From the cell containing the given text, extract its center point as [x, y] coordinate. 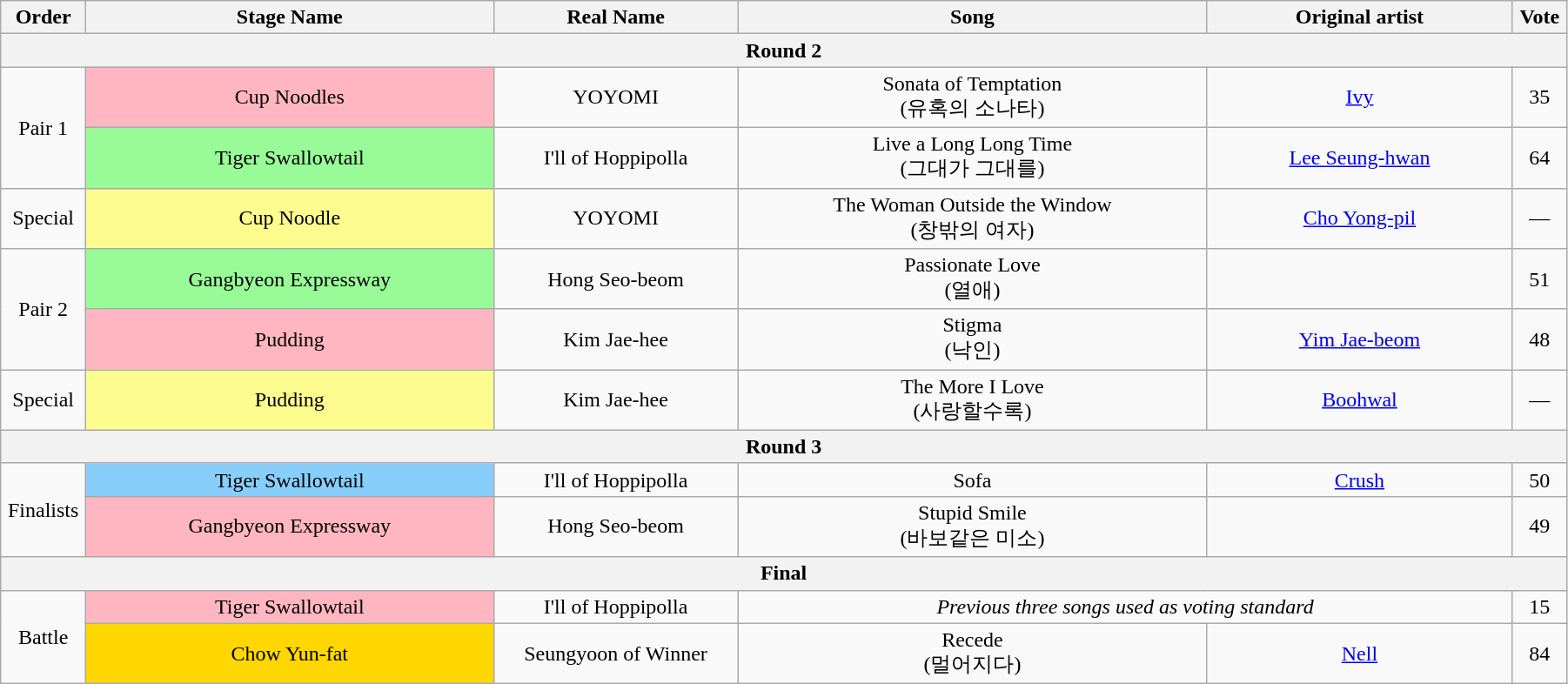
Nell [1359, 654]
Previous three songs used as voting standard [1125, 607]
Yim Jae-beom [1359, 339]
Sofa [973, 479]
51 [1539, 279]
Ivy [1359, 97]
Song [973, 17]
Real Name [616, 17]
64 [1539, 158]
35 [1539, 97]
Round 2 [784, 50]
Passionate Love(열애) [973, 279]
15 [1539, 607]
Original artist [1359, 17]
Battle [44, 637]
Cup Noodle [290, 218]
Seungyoon of Winner [616, 654]
Stupid Smile(바보같은 미소) [973, 526]
Stage Name [290, 17]
Cup Noodles [290, 97]
Lee Seung-hwan [1359, 158]
Cho Yong-pil [1359, 218]
Pair 1 [44, 127]
Sonata of Temptation(유혹의 소나타) [973, 97]
Chow Yun-fat [290, 654]
Stigma(낙인) [973, 339]
Finalists [44, 510]
49 [1539, 526]
The More I Love(사랑할수록) [973, 400]
Final [784, 573]
Order [44, 17]
Vote [1539, 17]
84 [1539, 654]
Round 3 [784, 446]
The Woman Outside the Window(창밖의 여자) [973, 218]
Boohwal [1359, 400]
Pair 2 [44, 310]
Recede(멀어지다) [973, 654]
50 [1539, 479]
Crush [1359, 479]
48 [1539, 339]
Live a Long Long Time(그대가 그대를) [973, 158]
